Search for the cell housing the specified text and yield its [x, y] center coordinate. 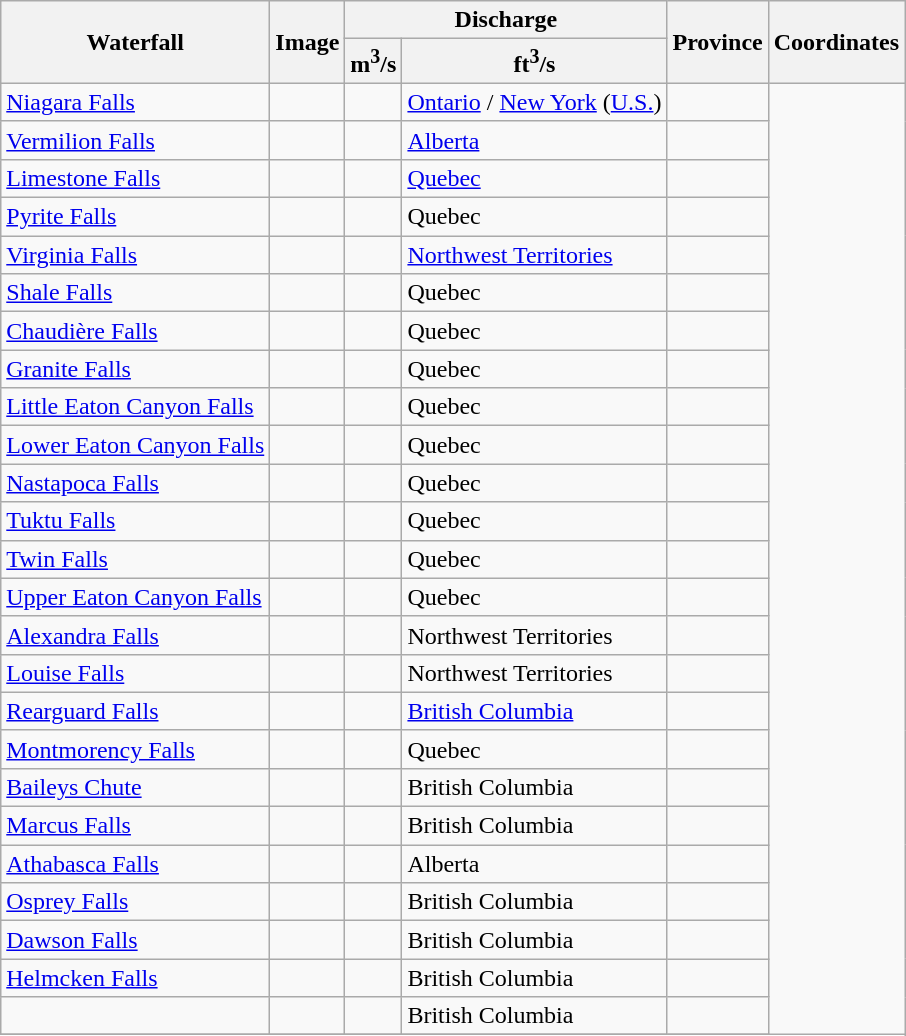
m3/s [374, 62]
Vermilion Falls [136, 140]
Baileys Chute [136, 787]
Waterfall [136, 42]
Coordinates [836, 42]
Dawson Falls [136, 940]
Virginia Falls [136, 255]
Osprey Falls [136, 902]
Image [308, 42]
Montmorency Falls [136, 749]
Pyrite Falls [136, 217]
Chaudière Falls [136, 331]
ft3/s [534, 62]
Shale Falls [136, 293]
Discharge [506, 20]
Alexandra Falls [136, 635]
Upper Eaton Canyon Falls [136, 597]
Marcus Falls [136, 826]
Athabasca Falls [136, 864]
Lower Eaton Canyon Falls [136, 445]
Nastapoca Falls [136, 483]
Province [718, 42]
Tuktu Falls [136, 521]
Little Eaton Canyon Falls [136, 407]
Ontario / New York (U.S.) [534, 102]
Twin Falls [136, 559]
Helmcken Falls [136, 978]
Louise Falls [136, 673]
Rearguard Falls [136, 711]
Granite Falls [136, 369]
Niagara Falls [136, 102]
Limestone Falls [136, 178]
